From the cell containing the given text, extract its center point as [X, Y] coordinate. 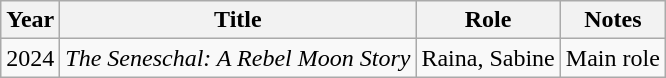
2024 [30, 58]
Main role [612, 58]
Role [488, 20]
The Seneschal: A Rebel Moon Story [238, 58]
Year [30, 20]
Raina, Sabine [488, 58]
Title [238, 20]
Notes [612, 20]
